Search for the cell housing the specified text and yield its (X, Y) center coordinate. 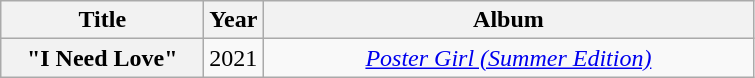
"I Need Love" (102, 58)
Title (102, 20)
Poster Girl (Summer Edition) (508, 58)
Album (508, 20)
Year (234, 20)
2021 (234, 58)
